Pinpoint the cell where the given text exists, returning its [X, Y] midpoint coordinate. 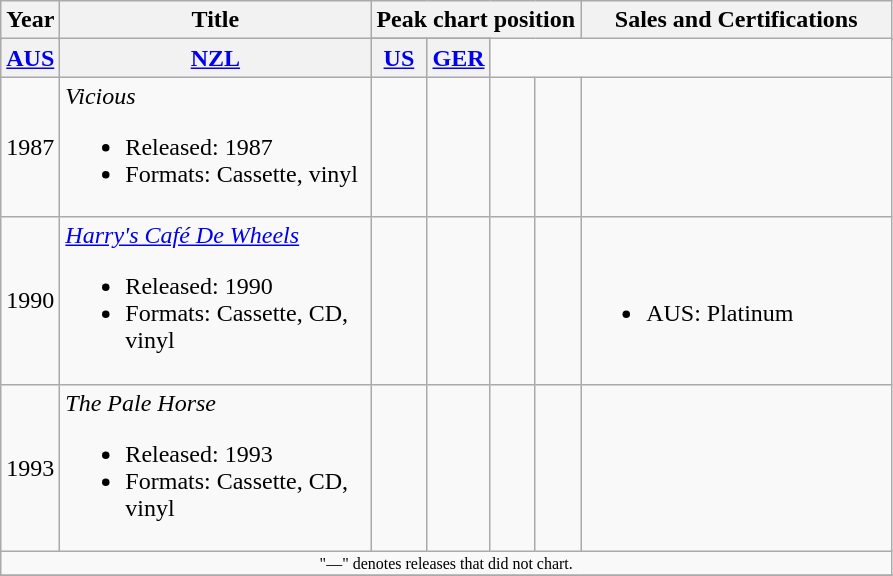
1987 [30, 147]
Year [30, 20]
AUS [30, 58]
US [399, 58]
GER [458, 58]
Sales and Certifications [736, 20]
Peak chart position [476, 20]
1990 [30, 300]
NZL [216, 58]
The Pale HorseReleased: 1993Formats: Cassette, CD, vinyl [216, 468]
Title [216, 20]
"—" denotes releases that did not chart. [446, 563]
ViciousReleased: 1987Formats: Cassette, vinyl [216, 147]
Harry's Café De WheelsReleased: 1990Formats: Cassette, CD, vinyl [216, 300]
1993 [30, 468]
AUS: Platinum [736, 300]
